Return [x, y] of the center of cell containing provided text 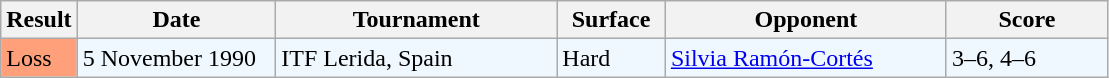
Loss [39, 58]
Date [176, 20]
Silvia Ramón-Cortés [806, 58]
Surface [612, 20]
Score [1026, 20]
ITF Lerida, Spain [416, 58]
3–6, 4–6 [1026, 58]
Tournament [416, 20]
Opponent [806, 20]
Result [39, 20]
Hard [612, 58]
5 November 1990 [176, 58]
